Provide the [x, y] coordinate of the cell's center where the given text is located.  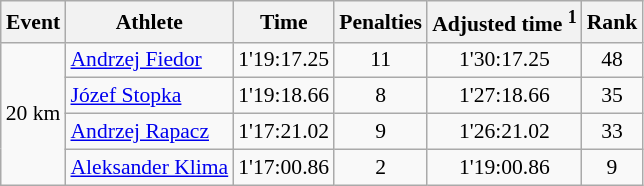
1'19:00.86 [504, 167]
Andrzej Rapacz [149, 132]
Athlete [149, 22]
1'17:21.02 [284, 132]
1'27:18.66 [504, 96]
Event [34, 22]
48 [612, 60]
11 [380, 60]
Penalties [380, 22]
Adjusted time 1 [504, 22]
Aleksander Klima [149, 167]
8 [380, 96]
1'30:17.25 [504, 60]
Andrzej Fiedor [149, 60]
Józef Stopka [149, 96]
1'17:00.86 [284, 167]
35 [612, 96]
1'19:18.66 [284, 96]
1'26:21.02 [504, 132]
20 km [34, 113]
33 [612, 132]
2 [380, 167]
Time [284, 22]
1'19:17.25 [284, 60]
Rank [612, 22]
